Capture the cell that displays the provided text and extract its (X, Y) central coordinate. 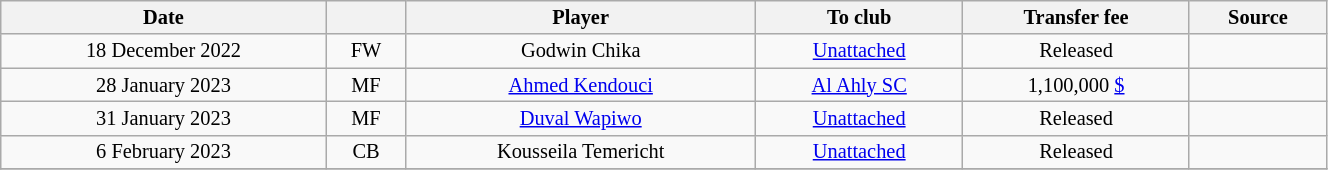
Godwin Chika (581, 51)
Kousseila Temericht (581, 152)
6 February 2023 (164, 152)
Al Ahly SC (860, 85)
28 January 2023 (164, 85)
Transfer fee (1076, 17)
Date (164, 17)
1,100,000 $ (1076, 85)
Source (1258, 17)
31 January 2023 (164, 118)
Ahmed Kendouci (581, 85)
FW (366, 51)
To club (860, 17)
Duval Wapiwo (581, 118)
18 December 2022 (164, 51)
Player (581, 17)
CB (366, 152)
